Provide the [x, y] coordinate of the cell's center where the given text is located.  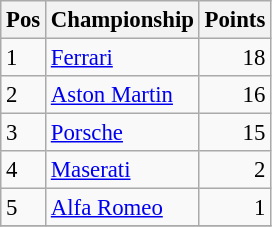
Championship [123, 20]
Maserati [123, 170]
Alfa Romeo [123, 208]
3 [24, 133]
Points [234, 20]
Aston Martin [123, 95]
Ferrari [123, 58]
18 [234, 58]
16 [234, 95]
15 [234, 133]
Pos [24, 20]
5 [24, 208]
4 [24, 170]
Porsche [123, 133]
